Locate the cell with the specified text and output its [x, y] center coordinate. 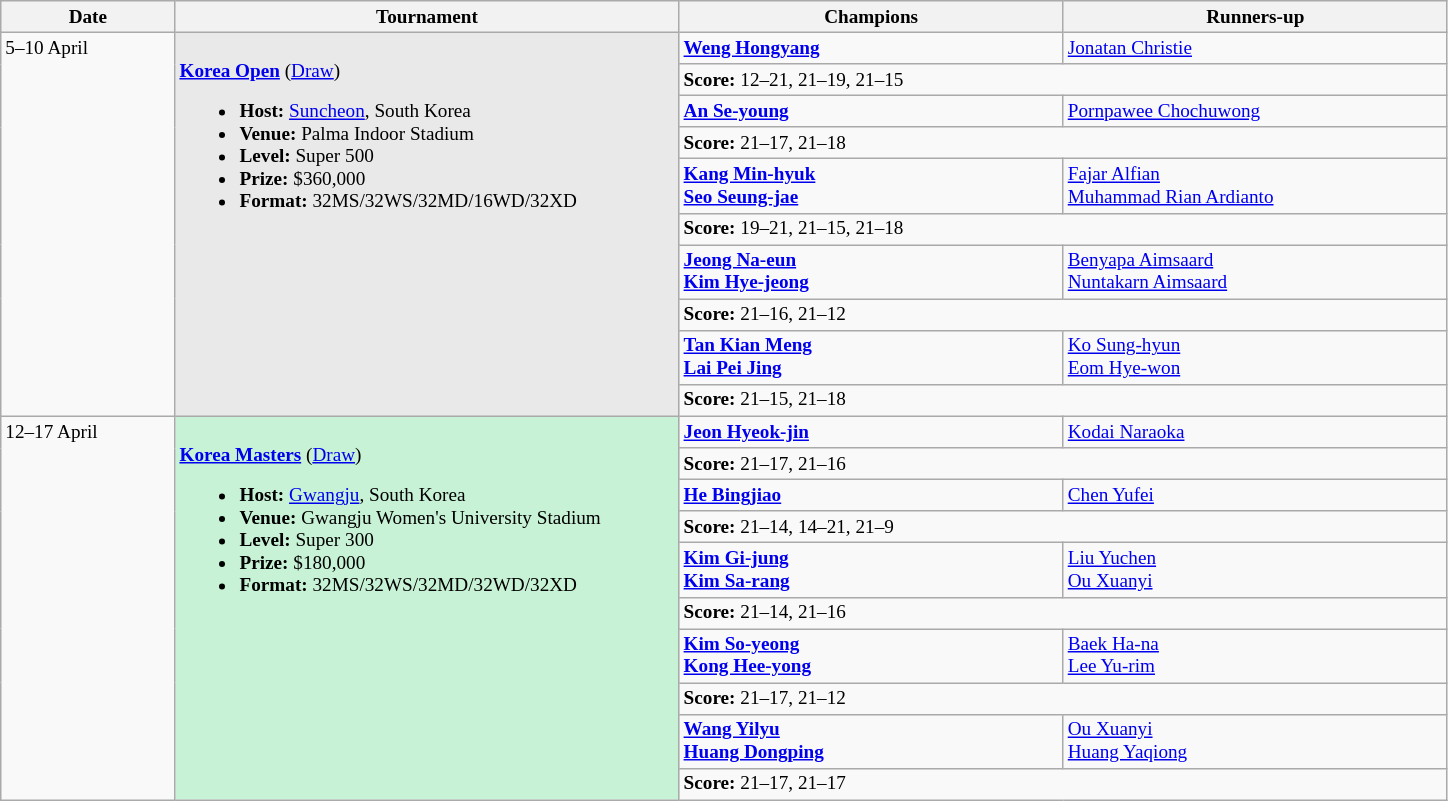
Liu Yuchen Ou Xuanyi [1255, 570]
Kang Min-hyuk Seo Seung-jae [871, 186]
Baek Ha-na Lee Yu-rim [1255, 655]
He Bingjiao [871, 495]
Korea Open (Draw)Host: Suncheon, South KoreaVenue: Palma Indoor StadiumLevel: Super 500Prize: $360,000Format: 32MS/32WS/32MD/16WD/32XD [427, 224]
Jeon Hyeok-jin [871, 432]
Score: 21–14, 14–21, 21–9 [1063, 527]
12–17 April [88, 608]
Tan Kian Meng Lai Pei Jing [871, 357]
Jeong Na-eun Kim Hye-jeong [871, 272]
Wang Yilyu Huang Dongping [871, 741]
Weng Hongyang [871, 48]
Kodai Naraoka [1255, 432]
Ou Xuanyi Huang Yaqiong [1255, 741]
An Se-young [871, 111]
Pornpawee Chochuwong [1255, 111]
Score: 19–21, 21–15, 21–18 [1063, 229]
Score: 21–17, 21–12 [1063, 699]
Jonatan Christie [1255, 48]
Score: 21–14, 21–16 [1063, 613]
Kim Gi-jung Kim Sa-rang [871, 570]
Ko Sung-hyun Eom Hye-won [1255, 357]
Score: 21–17, 21–16 [1063, 464]
Runners-up [1255, 17]
Score: 12–21, 21–19, 21–15 [1063, 80]
Benyapa Aimsaard Nuntakarn Aimsaard [1255, 272]
Score: 21–16, 21–12 [1063, 315]
Kim So-yeong Kong Hee-yong [871, 655]
Tournament [427, 17]
Score: 21–17, 21–18 [1063, 143]
Score: 21–17, 21–17 [1063, 784]
Date [88, 17]
Champions [871, 17]
5–10 April [88, 224]
Score: 21–15, 21–18 [1063, 400]
Chen Yufei [1255, 495]
Fajar Alfian Muhammad Rian Ardianto [1255, 186]
